Pinpoint the cell where the given text exists, returning its [x, y] midpoint coordinate. 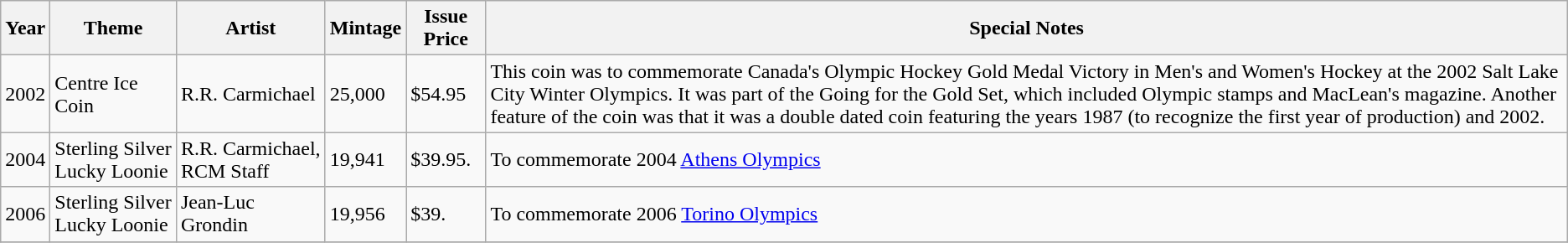
Issue Price [446, 28]
2004 [25, 159]
Jean-Luc Grondin [250, 215]
Year [25, 28]
To commemorate 2004 Athens Olympics [1027, 159]
Mintage [365, 28]
Theme [114, 28]
2002 [25, 94]
19,956 [365, 215]
$39.95. [446, 159]
$54.95 [446, 94]
2006 [25, 215]
Artist [250, 28]
Centre Ice Coin [114, 94]
19,941 [365, 159]
R.R. Carmichael, RCM Staff [250, 159]
To commemorate 2006 Torino Olympics [1027, 215]
Special Notes [1027, 28]
$39. [446, 215]
R.R. Carmichael [250, 94]
25,000 [365, 94]
